Locate the cell with the specified text and output its [x, y] center coordinate. 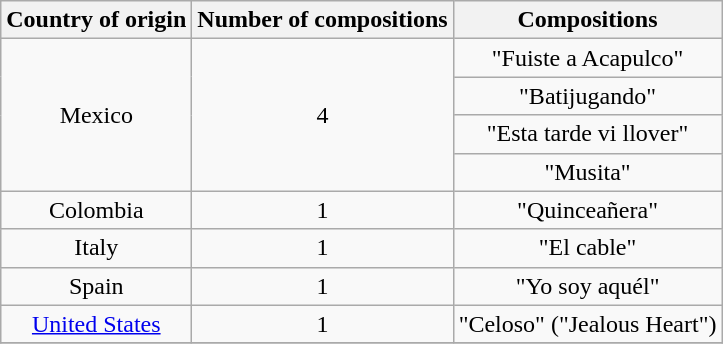
4 [322, 115]
"Yo soy aquél" [588, 286]
Number of compositions [322, 20]
"Fuiste a Acapulco" [588, 58]
Compositions [588, 20]
"Musita" [588, 172]
Mexico [96, 115]
United States [96, 324]
"Celoso" ("Jealous Heart") [588, 324]
Colombia [96, 210]
"Esta tarde vi llover" [588, 134]
"El cable" [588, 248]
Spain [96, 286]
Country of origin [96, 20]
"Quinceañera" [588, 210]
"Batijugando" [588, 96]
Italy [96, 248]
